Pinpoint the cell where the given text exists, returning its (X, Y) midpoint coordinate. 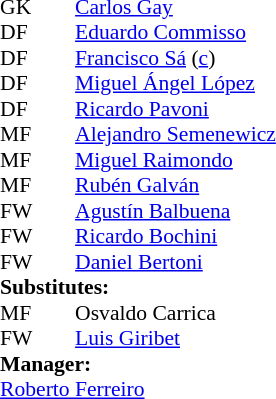
Manager: (138, 364)
Luis Giribet (176, 339)
Miguel Raimondo (176, 160)
Francisco Sá (c) (176, 58)
Eduardo Commisso (176, 33)
Osvaldo Carrica (176, 313)
Miguel Ángel López (176, 83)
Agustín Balbuena (176, 211)
Substitutes: (138, 287)
Daniel Bertoni (176, 262)
Ricardo Pavoni (176, 109)
Alejandro Semenewicz (176, 135)
Ricardo Bochini (176, 237)
Rubén Galván (176, 185)
